For the text-containing cell, return its midpoint in (X, Y) coordinate format. 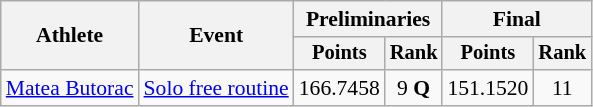
Athlete (70, 36)
9 Q (414, 88)
Final (516, 19)
11 (562, 88)
166.7458 (340, 88)
151.1520 (488, 88)
Preliminaries (368, 19)
Matea Butorac (70, 88)
Solo free routine (216, 88)
Event (216, 36)
